Provide the [X, Y] coordinate of the cell's center where the given text is located.  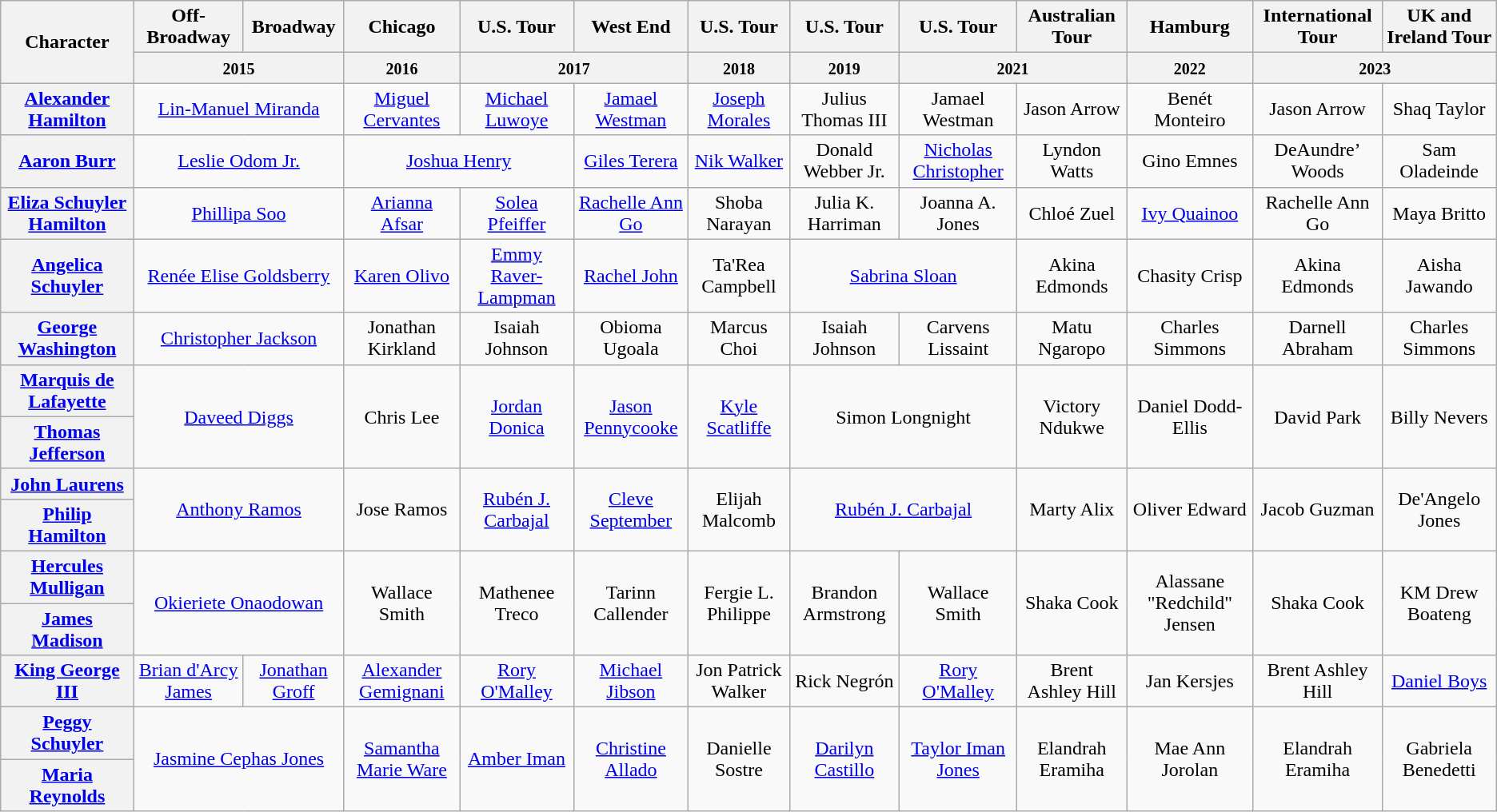
Alexander Hamilton [67, 109]
Arianna Afsar [401, 213]
Lyndon Watts [1072, 161]
James Madison [67, 628]
Kyle Scatliffe [739, 416]
Mathenee Treco [517, 603]
Shaq Taylor [1439, 109]
Hercules Mulligan [67, 577]
Character [67, 42]
Marty Alix [1072, 510]
Anthony Ramos [238, 510]
Lin-Manuel Miranda [238, 109]
Jason Pennycooke [630, 416]
DeAundre’ Woods [1318, 161]
Joanna A. Jones [958, 213]
Matu Ngaropo [1072, 339]
Cleve September [630, 510]
Jon Patrick Walker [739, 681]
Ta'Rea Campbell [739, 276]
Christopher Jackson [238, 339]
Jan Kersjes [1190, 681]
Solea Pfeiffer [517, 213]
Phillipa Soo [238, 213]
Sabrina Sloan [904, 276]
Daniel Boys [1439, 681]
Aaron Burr [67, 161]
Chris Lee [401, 416]
2016 [401, 68]
Gino Emnes [1190, 161]
Marquis de Lafayette [67, 390]
UK and Ireland Tour [1439, 27]
Jasmine Cephas Jones [238, 759]
Jose Ramos [401, 510]
Samantha Marie Ware [401, 759]
KM Drew Boateng [1439, 603]
Carvens Lissaint [958, 339]
Leslie Odom Jr. [238, 161]
Emmy Raver-Lampman [517, 276]
Sam Oladeinde [1439, 161]
Philip Hamilton [67, 524]
2019 [844, 68]
Mae Ann Jorolan [1190, 759]
Danielle Sostre [739, 759]
2022 [1190, 68]
Victory Ndukwe [1072, 416]
Ivy Quainoo [1190, 213]
Chasity Crisp [1190, 276]
Australian Tour [1072, 27]
Eliza Schuyler Hamilton [67, 213]
Maria Reynolds [67, 785]
Daveed Diggs [238, 416]
2023 [1375, 68]
Alassane "Redchild" Jensen [1190, 603]
Jordan Donica [517, 416]
Christine Allado [630, 759]
Michael Jibson [630, 681]
Julia K. Harriman [844, 213]
Hamburg [1190, 27]
Julius Thomas III [844, 109]
Rick Negrón [844, 681]
Brian d'Arcy James [189, 681]
Angelica Schuyler [67, 276]
Joseph Morales [739, 109]
Darnell Abraham [1318, 339]
King George III [67, 681]
Broadway [293, 27]
Marcus Choi [739, 339]
Aisha Jawando [1439, 276]
Thomas Jefferson [67, 443]
Simon Longnight [904, 416]
Giles Terera [630, 161]
David Park [1318, 416]
Benét Monteiro [1190, 109]
International Tour [1318, 27]
Gabriela Benedetti [1439, 759]
Daniel Dodd-Ellis [1190, 416]
2015 [238, 68]
Darilyn Castillo [844, 759]
Renée Elise Goldsberry [238, 276]
2021 [1012, 68]
Billy Nevers [1439, 416]
Miguel Cervantes [401, 109]
Nicholas Christopher [958, 161]
Donald Webber Jr. [844, 161]
Fergie L. Philippe [739, 603]
George Washington [67, 339]
Jacob Guzman [1318, 510]
Jonathan Kirkland [401, 339]
Tarinn Callender [630, 603]
Rachel John [630, 276]
Karen Olivo [401, 276]
Amber Iman [517, 759]
Elijah Malcomb [739, 510]
Maya Britto [1439, 213]
Obioma Ugoala [630, 339]
2017 [574, 68]
John Laurens [67, 484]
Off-Broadway [189, 27]
Taylor Iman Jones [958, 759]
Okieriete Onaodowan [238, 603]
Brandon Armstrong [844, 603]
Joshua Henry [459, 161]
Nik Walker [739, 161]
Chicago [401, 27]
West End [630, 27]
Oliver Edward [1190, 510]
Michael Luwoye [517, 109]
Shoba Narayan [739, 213]
2018 [739, 68]
Chloé Zuel [1072, 213]
Jonathan Groff [293, 681]
Peggy Schuyler [67, 734]
De'Angelo Jones [1439, 510]
Alexander Gemignani [401, 681]
